From the cell containing the given text, extract its center point as [x, y] coordinate. 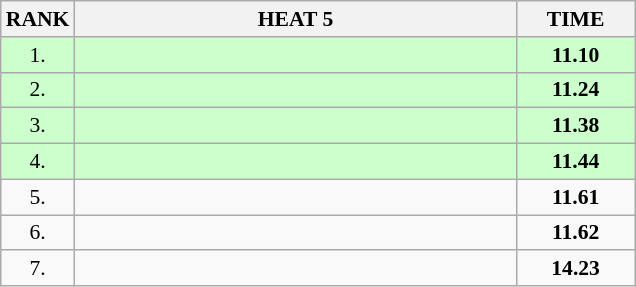
1. [38, 55]
11.24 [576, 90]
14.23 [576, 269]
TIME [576, 19]
4. [38, 162]
6. [38, 233]
5. [38, 197]
3. [38, 126]
11.61 [576, 197]
2. [38, 90]
7. [38, 269]
11.10 [576, 55]
11.62 [576, 233]
HEAT 5 [295, 19]
11.38 [576, 126]
11.44 [576, 162]
RANK [38, 19]
